Detect which cell encompasses the target text, then output its [X, Y] center coordinate. 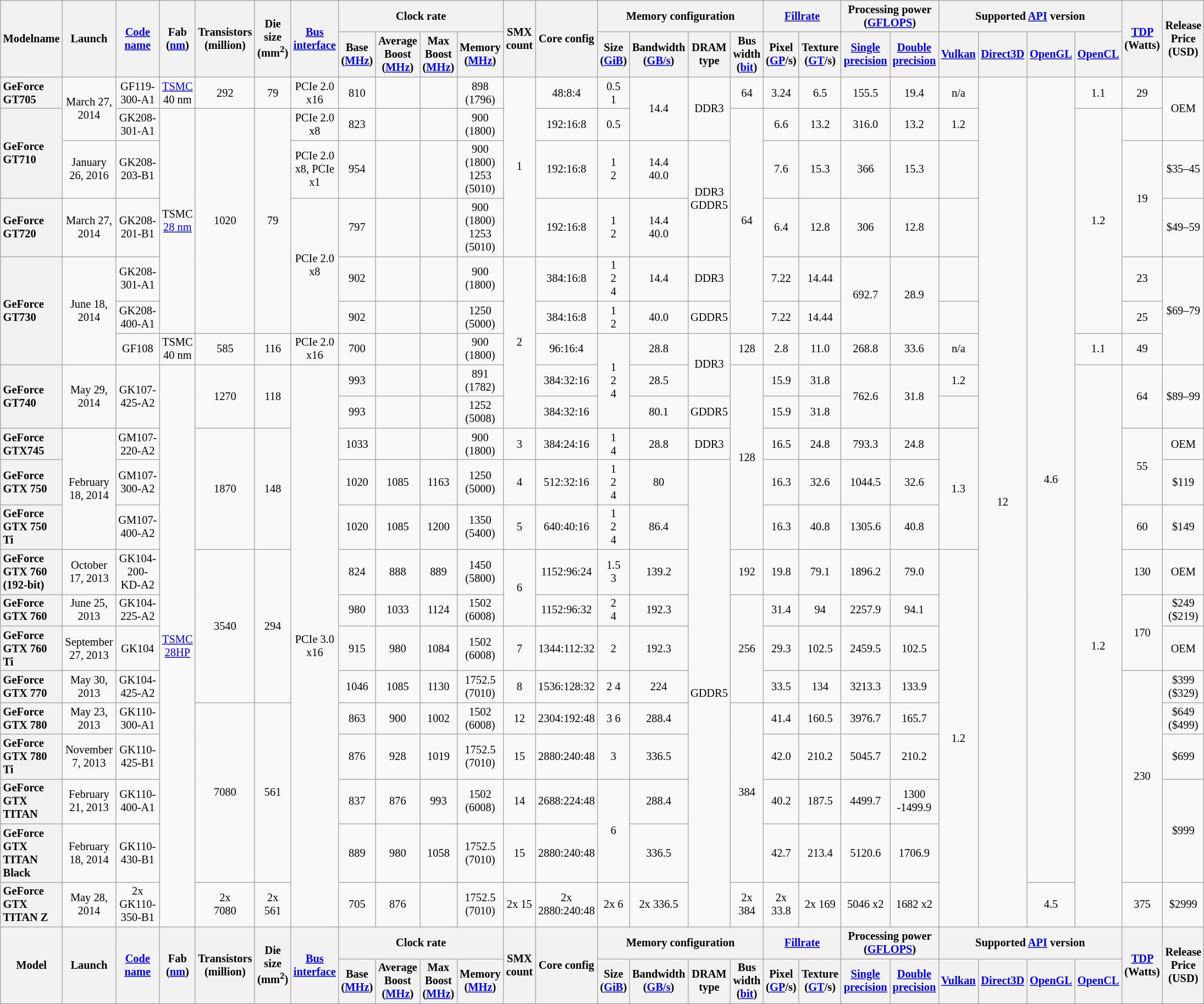
$649 ($499) [1183, 718]
900 (1800) [480, 124]
GK208-400-A1 [137, 317]
25 [1142, 317]
2x 2880:240:48 [566, 905]
5046 x2 [865, 905]
GK110-425-B1 [137, 757]
165.7 [915, 718]
1252(5008) [480, 412]
GeForce GTX TITAN [32, 801]
192 [747, 572]
824 [357, 572]
29 [1142, 93]
80 [659, 482]
700 [357, 349]
8 [520, 686]
863 [357, 718]
42.7 [781, 853]
60 [1142, 527]
1152:96:32 [566, 610]
1200 [439, 527]
1058 [439, 853]
October 17, 2013 [89, 572]
793.3 [865, 444]
810 [357, 93]
GM107-400-A2 [137, 527]
954 [357, 169]
561 [273, 792]
1130 [439, 686]
GF119-300-A1 [137, 93]
1.3 [958, 489]
900 [398, 718]
79.0 [915, 572]
130 [1142, 572]
640:40:16 [566, 527]
898(1796) [480, 93]
3976.7 [865, 718]
155.5 [865, 93]
$69–79 [1183, 310]
1 24 [614, 279]
GeForce GTX 780 Ti [32, 757]
213.4 [820, 853]
GK110-300-A1 [137, 718]
762.6 [865, 396]
230 [1142, 776]
292 [225, 93]
1.53 [614, 572]
2x GK110-350-B1 [137, 905]
GeForce GT740 [32, 396]
1344:112:32 [566, 648]
96:16:4 [566, 349]
Modelname [32, 38]
512:32:16 [566, 482]
$999 [1183, 830]
1450(5800) [480, 572]
1124 [439, 610]
2x 15 [520, 905]
GK208-203-B1 [137, 169]
GeForce GTX 760 (192-bit) [32, 572]
1305.6 [865, 527]
1682 x2 [915, 905]
41.4 [781, 718]
GeForce GT720 [32, 228]
306 [865, 228]
GK107-425-A2 [137, 396]
GK110-430-B1 [137, 853]
1046 [357, 686]
2688:224:48 [566, 801]
1152:96:24 [566, 572]
23 [1142, 279]
May 28, 2014 [89, 905]
86.4 [659, 527]
33.5 [781, 686]
GM107-220-A2 [137, 444]
7080 [225, 792]
$49–59 [1183, 228]
GK104-425-A2 [137, 686]
2x 33.8 [781, 905]
692.7 [865, 295]
2x 7080 [225, 905]
GeForce GTX 760 [32, 610]
5045.7 [865, 757]
187.5 [820, 801]
PCIe 3.0 x16 [314, 645]
GF108 [137, 349]
1044.5 [865, 482]
3 6 [614, 718]
797 [357, 228]
29.3 [781, 648]
2304:192:48 [566, 718]
5120.6 [865, 853]
4 [520, 482]
September 27, 2013 [89, 648]
GK110-400-A1 [137, 801]
40.2 [781, 801]
31.4 [781, 610]
2x 169 [820, 905]
19.8 [781, 572]
2x 6 [614, 905]
837 [357, 801]
11.0 [820, 349]
94.1 [915, 610]
2459.5 [865, 648]
2.8 [781, 349]
384:24:16 [566, 444]
GK104-225-A2 [137, 610]
3.24 [781, 93]
$699 [1183, 757]
2x 336.5 [659, 905]
1002 [439, 718]
June 25, 2013 [89, 610]
1300 -1499.9 [915, 801]
1 [520, 167]
$2999 [1183, 905]
GeForce GTX TITAN Z [32, 905]
$89–99 [1183, 396]
139.2 [659, 572]
55 [1142, 466]
3213.3 [865, 686]
1084 [439, 648]
384 [747, 792]
48:8:4 [566, 93]
GeForce GT710 [32, 153]
79.1 [820, 572]
16.5 [781, 444]
GeForce GTX 770 [32, 686]
1019 [439, 757]
19.4 [915, 93]
4.5 [1051, 905]
GeForce GTX TITAN Black [32, 853]
294 [273, 626]
4.6 [1051, 479]
0.51 [614, 93]
6.6 [781, 124]
November 7, 2013 [89, 757]
823 [357, 124]
80.1 [659, 412]
24 [614, 610]
PCIe 2.0 x8, PCIe x1 [314, 169]
49 [1142, 349]
1270 [225, 396]
DDR3GDDR5 [709, 198]
GK104 [137, 648]
2 4 [614, 686]
May 23, 2013 [89, 718]
148 [273, 489]
133.9 [915, 686]
GeForce GTX 750 Ti [32, 527]
2x 384 [747, 905]
February 21, 2013 [89, 801]
May 30, 2013 [89, 686]
375 [1142, 905]
40.0 [659, 317]
705 [357, 905]
94 [820, 610]
GeForce GTX 780 [32, 718]
5 [520, 527]
GM107-300-A2 [137, 482]
160.5 [820, 718]
$249 ($219) [1183, 610]
42.0 [781, 757]
GK208-201-B1 [137, 228]
2257.9 [865, 610]
1536:128:32 [566, 686]
585 [225, 349]
GeForce GTX 750 [32, 482]
28.5 [659, 380]
7 [520, 648]
$399 ($329) [1183, 686]
TSMC28HP [177, 645]
1706.9 [915, 853]
19 [1142, 198]
116 [273, 349]
268.8 [865, 349]
$119 [1183, 482]
224 [659, 686]
915 [357, 648]
928 [398, 757]
170 [1142, 632]
GK104-200-KD-A2 [137, 572]
891(1782) [480, 380]
33.6 [915, 349]
January 26, 2016 [89, 169]
256 [747, 648]
1350(5400) [480, 527]
28.9 [915, 295]
118 [273, 396]
7.6 [781, 169]
Model [32, 965]
4499.7 [865, 801]
GeForce GT730 [32, 310]
TSMC 28 nm [177, 220]
0.5 [614, 124]
June 18, 2014 [89, 310]
GeForce GTX745 [32, 444]
2x 561 [273, 905]
316.0 [865, 124]
$149 [1183, 527]
888 [398, 572]
366 [865, 169]
1896.2 [865, 572]
3540 [225, 626]
1163 [439, 482]
6.4 [781, 228]
GeForce GT705 [32, 93]
134 [820, 686]
GeForce GTX 760 Ti [32, 648]
6.5 [820, 93]
$35–45 [1183, 169]
May 29, 2014 [89, 396]
1870 [225, 489]
